Capture the cell that displays the provided text and extract its [x, y] central coordinate. 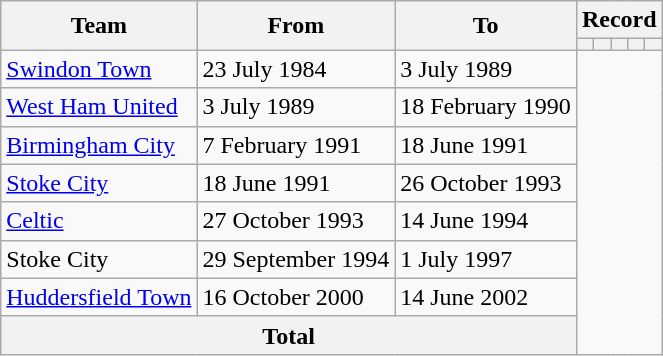
Celtic [99, 221]
23 July 1984 [296, 69]
To [486, 26]
Huddersfield Town [99, 297]
Swindon Town [99, 69]
16 October 2000 [296, 297]
Team [99, 26]
Birmingham City [99, 145]
18 February 1990 [486, 107]
26 October 1993 [486, 183]
14 June 2002 [486, 297]
14 June 1994 [486, 221]
1 July 1997 [486, 259]
From [296, 26]
29 September 1994 [296, 259]
Record [619, 20]
7 February 1991 [296, 145]
West Ham United [99, 107]
Total [289, 335]
27 October 1993 [296, 221]
